Pinpoint the cell where the given text exists, returning its (x, y) midpoint coordinate. 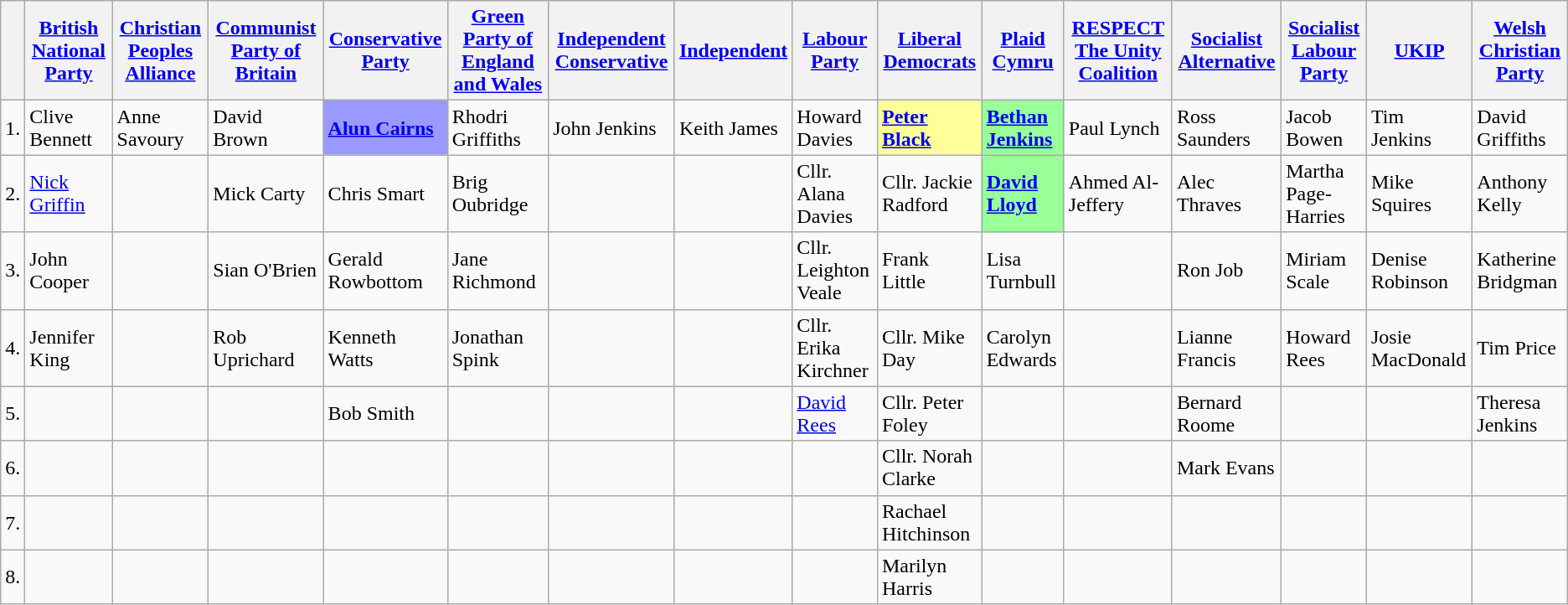
Cllr. Jackie Radford (930, 194)
Mick Carty (266, 194)
Cllr. Mike Day (930, 348)
Brig Oubridge (498, 194)
Cllr. Alana Davies (835, 194)
Marilyn Harris (930, 577)
5. (13, 414)
Anne Savoury (161, 127)
Mark Evans (1226, 468)
1. (13, 127)
Gerald Rowbottom (385, 271)
Liberal Democrats (930, 50)
Conservative Party (385, 50)
Welsh Christian Party (1519, 50)
Labour Party (835, 50)
Clive Bennett (69, 127)
Kenneth Watts (385, 348)
Chris Smart (385, 194)
Independent (733, 50)
Plaid Cymru (1023, 50)
6. (13, 468)
Cllr. Peter Foley (930, 414)
Sian O'Brien (266, 271)
David Griffiths (1519, 127)
Rhodri Griffiths (498, 127)
David Lloyd (1023, 194)
Bethan Jenkins (1023, 127)
Jonathan Spink (498, 348)
Rob Uprichard (266, 348)
Anthony Kelly (1519, 194)
Rachael Hitchinson (930, 523)
Ross Saunders (1226, 127)
Jennifer King (69, 348)
Lisa Turnbull (1023, 271)
UKIP (1419, 50)
Mike Squires (1419, 194)
Tim Price (1519, 348)
Socialist Labour Party (1324, 50)
John Jenkins (611, 127)
Cllr. Leighton Veale (835, 271)
Keith James (733, 127)
8. (13, 577)
David Rees (835, 414)
Carolyn Edwards (1023, 348)
Howard Rees (1324, 348)
David Brown (266, 127)
Jacob Bowen (1324, 127)
John Cooper (69, 271)
Nick Griffin (69, 194)
Christian Peoples Alliance (161, 50)
Socialist Alternative (1226, 50)
Communist Party of Britain (266, 50)
Josie MacDonald (1419, 348)
Paul Lynch (1117, 127)
Howard Davies (835, 127)
Alec Thraves (1226, 194)
Independent Conservative (611, 50)
Bob Smith (385, 414)
RESPECT The Unity Coalition (1117, 50)
Denise Robinson (1419, 271)
3. (13, 271)
Ahmed Al-Jeffery (1117, 194)
Jane Richmond (498, 271)
Lianne Francis (1226, 348)
British National Party (69, 50)
Martha Page-Harries (1324, 194)
2. (13, 194)
4. (13, 348)
Miriam Scale (1324, 271)
Green Party of England and Wales (498, 50)
Theresa Jenkins (1519, 414)
Katherine Bridgman (1519, 271)
Tim Jenkins (1419, 127)
7. (13, 523)
Cllr. Erika Kirchner (835, 348)
Bernard Roome (1226, 414)
Ron Job (1226, 271)
Alun Cairns (385, 127)
Frank Little (930, 271)
Peter Black (930, 127)
Cllr. Norah Clarke (930, 468)
